Determine the (X, Y) coordinate at the center of the cell enclosing the given text.  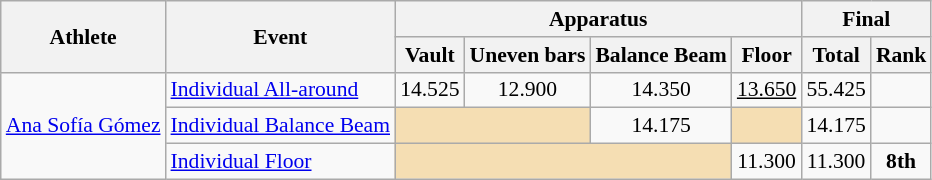
14.350 (660, 90)
Individual All-around (281, 90)
Balance Beam (660, 55)
Ana Sofía Gómez (84, 126)
Event (281, 36)
Vault (430, 55)
Apparatus (598, 19)
13.650 (766, 90)
Rank (902, 55)
Uneven bars (528, 55)
Athlete (84, 36)
Individual Floor (281, 162)
12.900 (528, 90)
Floor (766, 55)
14.525 (430, 90)
Total (836, 55)
8th (902, 162)
Final (866, 19)
55.425 (836, 90)
Individual Balance Beam (281, 126)
